Output the [X, Y] coordinate of the center of the cell containing the given text.  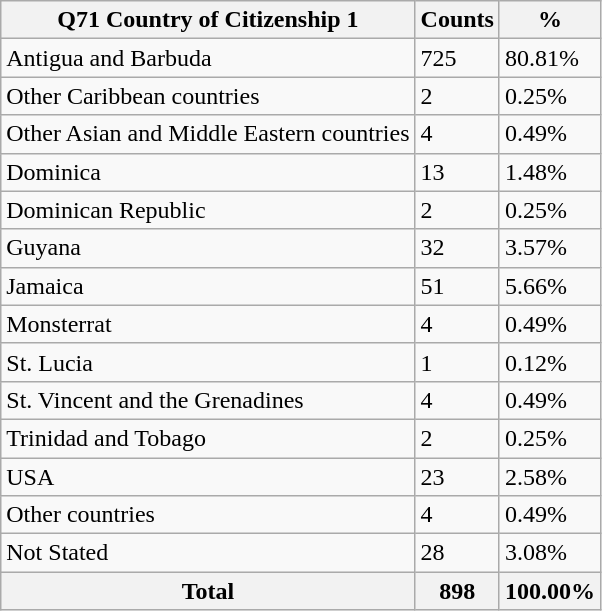
23 [457, 477]
Not Stated [208, 553]
Other Caribbean countries [208, 96]
Other countries [208, 515]
100.00% [550, 591]
Q71 Country of Citizenship 1 [208, 20]
Trinidad and Tobago [208, 438]
3.57% [550, 248]
Total [208, 591]
898 [457, 591]
80.81% [550, 58]
725 [457, 58]
Other Asian and Middle Eastern countries [208, 134]
Guyana [208, 248]
St. Lucia [208, 362]
St. Vincent and the Grenadines [208, 400]
% [550, 20]
28 [457, 553]
32 [457, 248]
Antigua and Barbuda [208, 58]
1 [457, 362]
USA [208, 477]
Jamaica [208, 286]
Monsterrat [208, 324]
2.58% [550, 477]
Dominican Republic [208, 210]
3.08% [550, 553]
Counts [457, 20]
13 [457, 172]
5.66% [550, 286]
Dominica [208, 172]
51 [457, 286]
1.48% [550, 172]
0.12% [550, 362]
